Return [X, Y] of the center of cell containing provided text 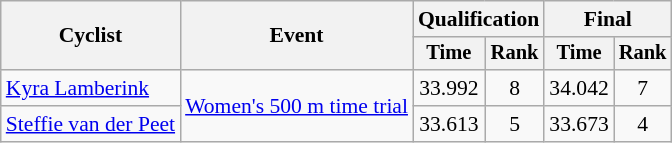
Event [296, 36]
7 [643, 88]
Final [608, 19]
34.042 [578, 88]
Women's 500 m time trial [296, 106]
33.673 [578, 124]
Qualification [478, 19]
4 [643, 124]
8 [515, 88]
Kyra Lamberink [90, 88]
33.613 [449, 124]
33.992 [449, 88]
5 [515, 124]
Steffie van der Peet [90, 124]
Cyclist [90, 36]
